Locate the cell with the specified text and output its (X, Y) center coordinate. 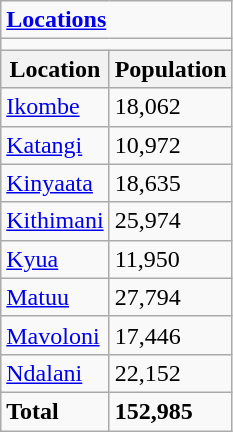
17,446 (170, 335)
Ikombe (55, 107)
Kinyaata (55, 183)
10,972 (170, 145)
18,635 (170, 183)
Kithimani (55, 221)
Mavoloni (55, 335)
22,152 (170, 373)
Kyua (55, 259)
18,062 (170, 107)
11,950 (170, 259)
Ndalani (55, 373)
Population (170, 69)
Locations (116, 20)
27,794 (170, 297)
Matuu (55, 297)
25,974 (170, 221)
152,985 (170, 411)
Location (55, 69)
Total (55, 411)
Katangi (55, 145)
